Scan for the cell matching the given text and deliver its (X, Y) coordinate at center. 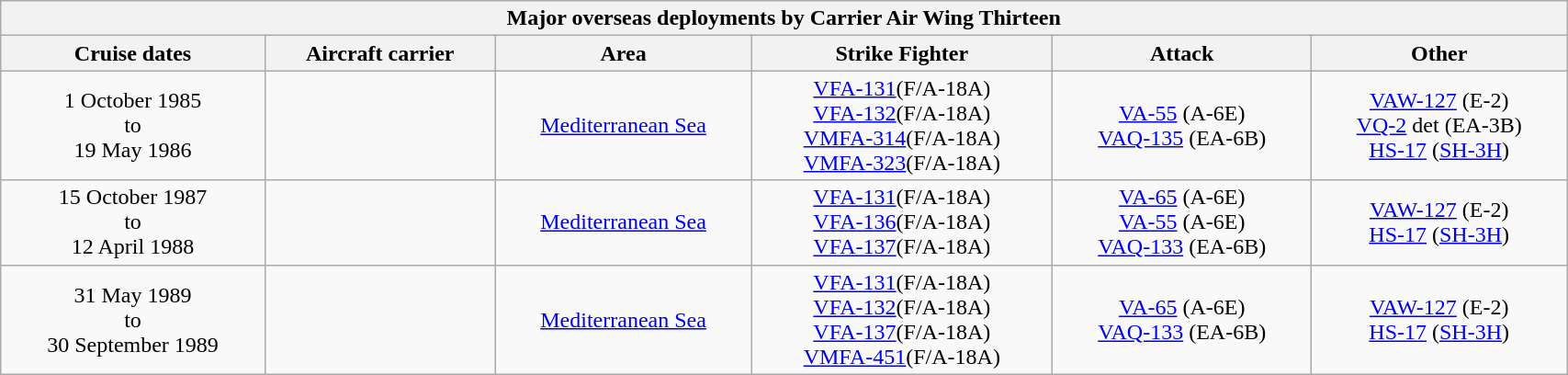
Attack (1182, 53)
Major overseas deployments by Carrier Air Wing Thirteen (784, 18)
Other (1439, 53)
VA-65 (A-6E)VA-55 (A-6E)VAQ-133 (EA-6B) (1182, 222)
Cruise dates (133, 53)
VFA-131(F/A-18A)VFA-132(F/A-18A)VFA-137(F/A-18A)VMFA-451(F/A-18A) (902, 320)
VA-55 (A-6E)VAQ-135 (EA-6B) (1182, 125)
VAW-127 (E-2)VQ-2 det (EA-3B)HS-17 (SH-3H) (1439, 125)
VFA-131(F/A-18A)VFA-136(F/A-18A)VFA-137(F/A-18A) (902, 222)
Strike Fighter (902, 53)
VFA-131(F/A-18A)VFA-132(F/A-18A)VMFA-314(F/A-18A)VMFA-323(F/A-18A) (902, 125)
1 October 1985to19 May 1986 (133, 125)
31 May 1989to30 September 1989 (133, 320)
Area (623, 53)
VA-65 (A-6E)VAQ-133 (EA-6B) (1182, 320)
15 October 1987to12 April 1988 (133, 222)
Aircraft carrier (380, 53)
